Search for the cell housing the specified text and yield its (X, Y) center coordinate. 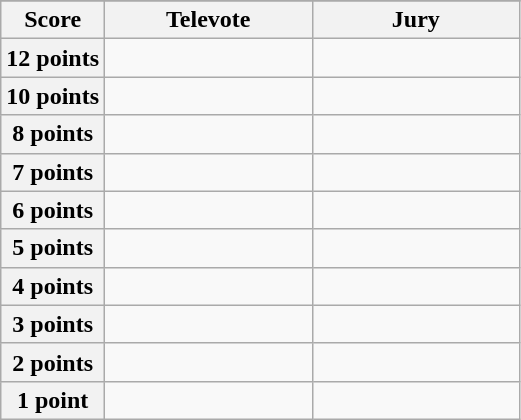
Televote (209, 20)
12 points (53, 58)
5 points (53, 248)
8 points (53, 134)
2 points (53, 362)
6 points (53, 210)
7 points (53, 172)
10 points (53, 96)
4 points (53, 286)
3 points (53, 324)
1 point (53, 400)
Jury (416, 20)
Score (53, 20)
